Pinpoint the cell where the given text exists, returning its (x, y) midpoint coordinate. 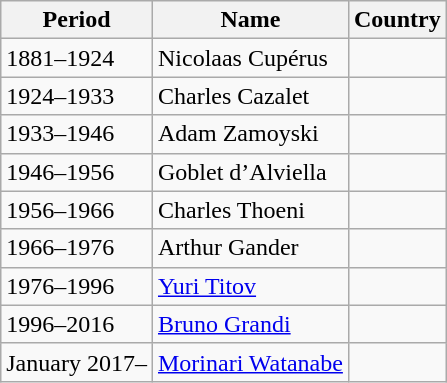
January 2017– (77, 362)
Country (397, 20)
Morinari Watanabe (250, 362)
Yuri Titov (250, 286)
Charles Cazalet (250, 96)
1933–1946 (77, 134)
Adam Zamoyski (250, 134)
Period (77, 20)
Goblet d’Alviella (250, 172)
1924–1933 (77, 96)
1966–1976 (77, 248)
Nicolaas Cupérus (250, 58)
1946–1956 (77, 172)
1996–2016 (77, 324)
1881–1924 (77, 58)
Arthur Gander (250, 248)
Name (250, 20)
Bruno Grandi (250, 324)
Charles Thoeni (250, 210)
1976–1996 (77, 286)
1956–1966 (77, 210)
